Determine the (x, y) coordinate at the center of the cell enclosing the given text.  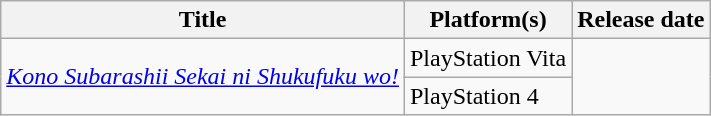
PlayStation Vita (488, 58)
Platform(s) (488, 20)
PlayStation 4 (488, 96)
Title (203, 20)
Release date (641, 20)
Kono Subarashii Sekai ni Shukufuku wo! (203, 77)
